Return the (x, y) coordinate for the center point of the cell that contains the specified text.  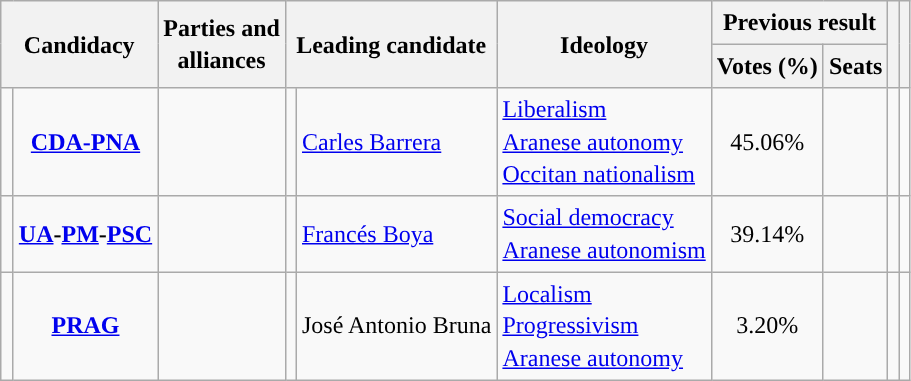
Votes (%) (767, 66)
3.20% (767, 326)
Parties andalliances (222, 44)
PRAG (85, 326)
UA-PM-PSC (85, 234)
Seats (855, 66)
Leading candidate (390, 44)
Ideology (604, 44)
LocalismProgressivismAranese autonomy (604, 326)
José Antonio Bruna (396, 326)
LiberalismAranese autonomyOccitan nationalism (604, 142)
Social democracyAranese autonomism (604, 234)
39.14% (767, 234)
Previous result (800, 22)
Candidacy (80, 44)
Francés Boya (396, 234)
45.06% (767, 142)
CDA-PNA (85, 142)
Carles Barrera (396, 142)
